Find where the given text appears and provide that cell's center as [X, Y] coordinate. 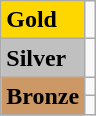
Gold [43, 20]
Silver [43, 58]
Bronze [43, 96]
